From the cell containing the given text, extract its center point as (x, y) coordinate. 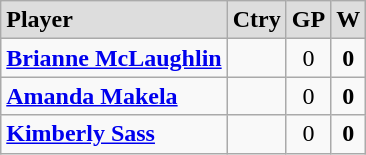
Amanda Makela (114, 96)
Brianne McLaughlin (114, 58)
W (348, 20)
Kimberly Sass (114, 134)
Player (114, 20)
GP (308, 20)
Ctry (256, 20)
